Scan for the cell matching the given text and deliver its (X, Y) coordinate at center. 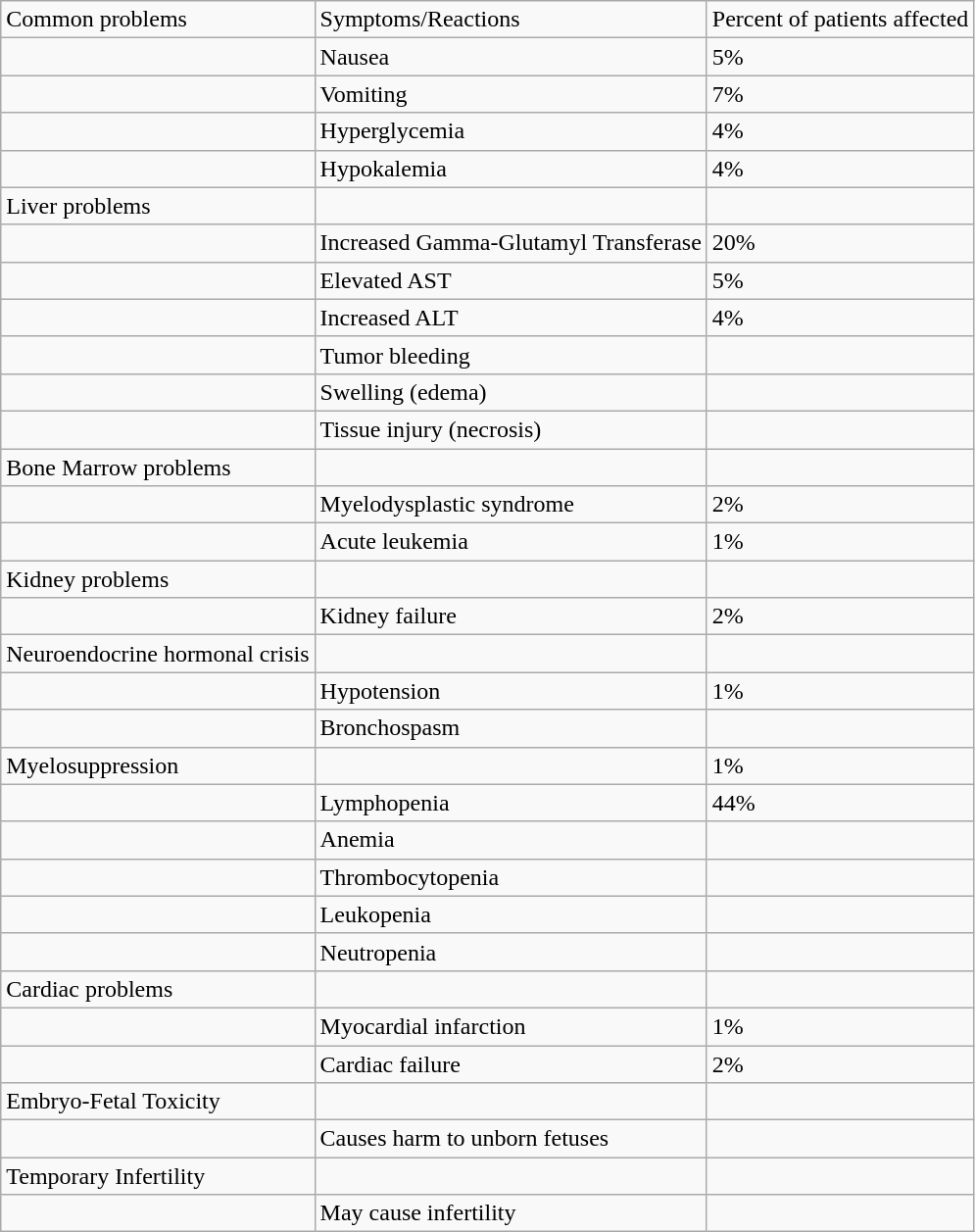
Elevated AST (511, 280)
Nausea (511, 57)
Tissue injury (necrosis) (511, 429)
Increased Gamma-Glutamyl Transferase (511, 243)
Leukopenia (511, 914)
Hypotension (511, 691)
Myelosuppression (158, 765)
Kidney problems (158, 579)
Tumor bleeding (511, 355)
Liver problems (158, 206)
Neuroendocrine hormonal crisis (158, 654)
Common problems (158, 20)
Hypokalemia (511, 169)
Anemia (511, 840)
Hyperglycemia (511, 131)
Embryo-Fetal Toxicity (158, 1102)
Swelling (edema) (511, 392)
Myelodysplastic syndrome (511, 505)
Thrombocytopenia (511, 877)
Lymphopenia (511, 803)
Myocardial infarction (511, 1026)
7% (841, 94)
Vomiting (511, 94)
Kidney failure (511, 616)
Percent of patients affected (841, 20)
May cause infertility (511, 1213)
44% (841, 803)
Causes harm to unborn fetuses (511, 1139)
Temporary Infertility (158, 1176)
Neutropenia (511, 952)
Bronchospasm (511, 728)
Cardiac failure (511, 1063)
Acute leukemia (511, 542)
Cardiac problems (158, 989)
20% (841, 243)
Symptoms/Reactions (511, 20)
Increased ALT (511, 318)
Bone Marrow problems (158, 468)
